Return the [x, y] coordinate for the center point of the cell that contains the specified text.  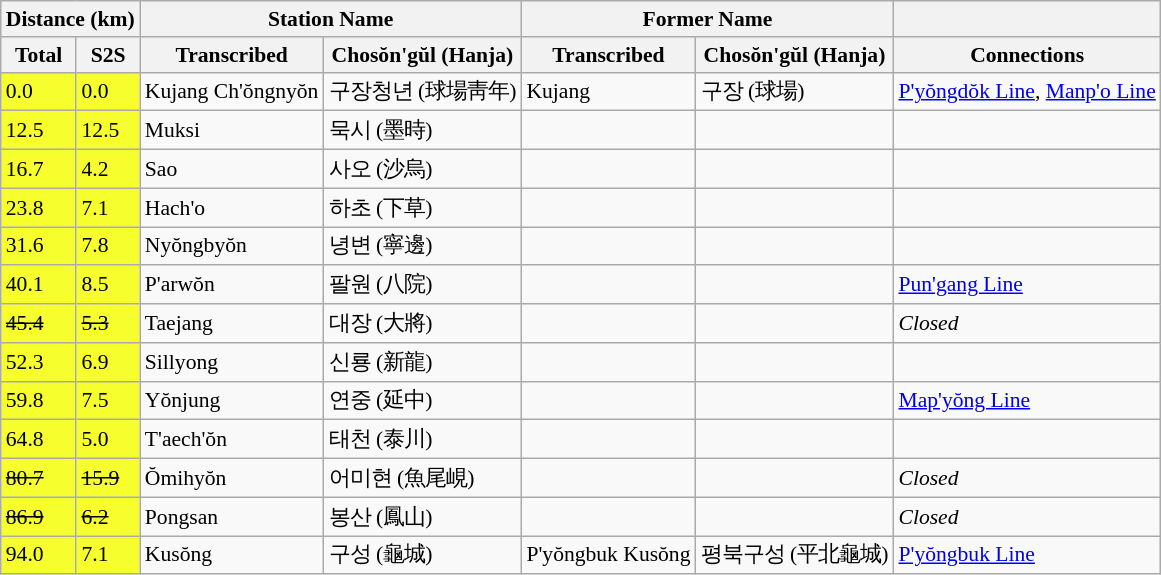
Nyŏngbyŏn [232, 246]
7.5 [108, 400]
구장청년 (球場靑年) [422, 92]
Sao [232, 170]
64.8 [39, 440]
Kujang Ch'ŏngnyŏn [232, 92]
녕변 (寧邊) [422, 246]
7.8 [108, 246]
6.9 [108, 362]
평북구성 (平北龜城) [795, 556]
Station Name [331, 19]
Former Name [707, 19]
P'yŏngdŏk Line, Manp'o Line [1026, 92]
팔원 (八院) [422, 286]
S2S [108, 55]
T'aech'ŏn [232, 440]
하초 (下草) [422, 208]
P'yŏngbuk Line [1026, 556]
묵시 (墨時) [422, 130]
8.5 [108, 286]
40.1 [39, 286]
P'yŏngbuk Kusŏng [608, 556]
15.9 [108, 478]
Hach'o [232, 208]
Sillyong [232, 362]
Kujang [608, 92]
P'arwŏn [232, 286]
16.7 [39, 170]
태천 (泰川) [422, 440]
45.4 [39, 324]
Ŏmihyŏn [232, 478]
신룡 (新龍) [422, 362]
94.0 [39, 556]
80.7 [39, 478]
Kusŏng [232, 556]
사오 (沙烏) [422, 170]
23.8 [39, 208]
Distance (km) [70, 19]
연중 (延中) [422, 400]
6.2 [108, 516]
Muksi [232, 130]
59.8 [39, 400]
구성 (龜城) [422, 556]
Pun'gang Line [1026, 286]
52.3 [39, 362]
Map'yŏng Line [1026, 400]
86.9 [39, 516]
Connections [1026, 55]
대장 (大將) [422, 324]
Total [39, 55]
4.2 [108, 170]
31.6 [39, 246]
봉산 (鳳山) [422, 516]
Yŏnjung [232, 400]
구장 (球場) [795, 92]
Taejang [232, 324]
Pongsan [232, 516]
어미현 (魚尾峴) [422, 478]
5.3 [108, 324]
5.0 [108, 440]
